Capture the cell that displays the provided text and extract its [x, y] central coordinate. 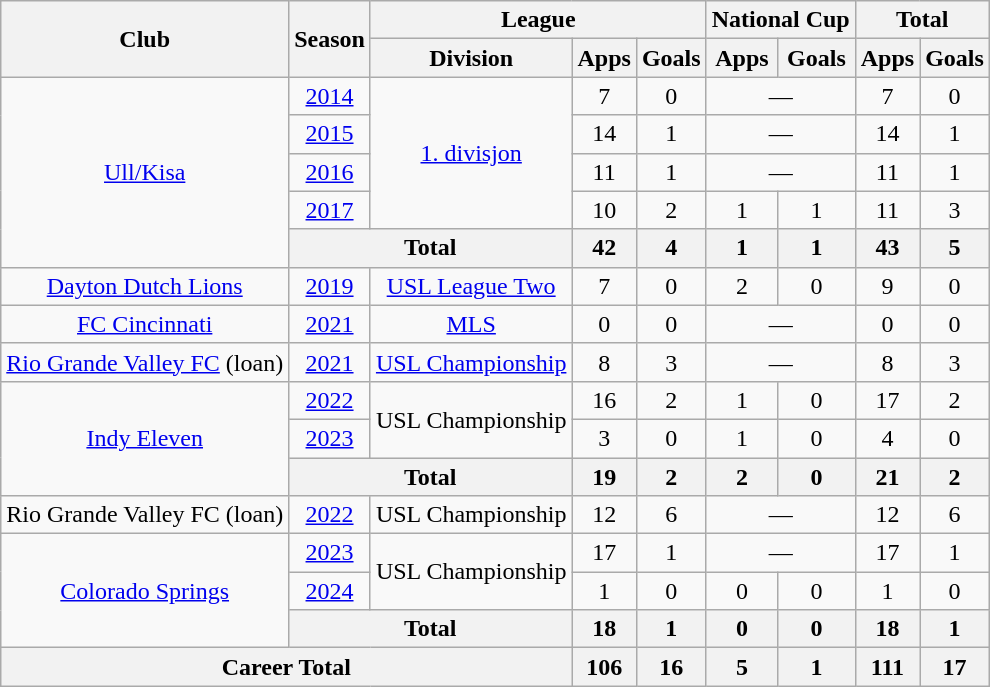
1. divisjon [471, 153]
19 [604, 477]
FC Cincinnati [145, 324]
Career Total [286, 667]
Division [471, 58]
Dayton Dutch Lions [145, 286]
Ull/Kisa [145, 172]
42 [604, 248]
2015 [330, 134]
2014 [330, 96]
League [538, 20]
MLS [471, 324]
2024 [330, 591]
21 [887, 477]
43 [887, 248]
106 [604, 667]
2017 [330, 210]
2019 [330, 286]
National Cup [780, 20]
Colorado Springs [145, 591]
USL League Two [471, 286]
2016 [330, 172]
Indy Eleven [145, 438]
111 [887, 667]
10 [604, 210]
9 [887, 286]
Club [145, 39]
Season [330, 39]
